Find where the given text appears and provide that cell's center as (x, y) coordinate. 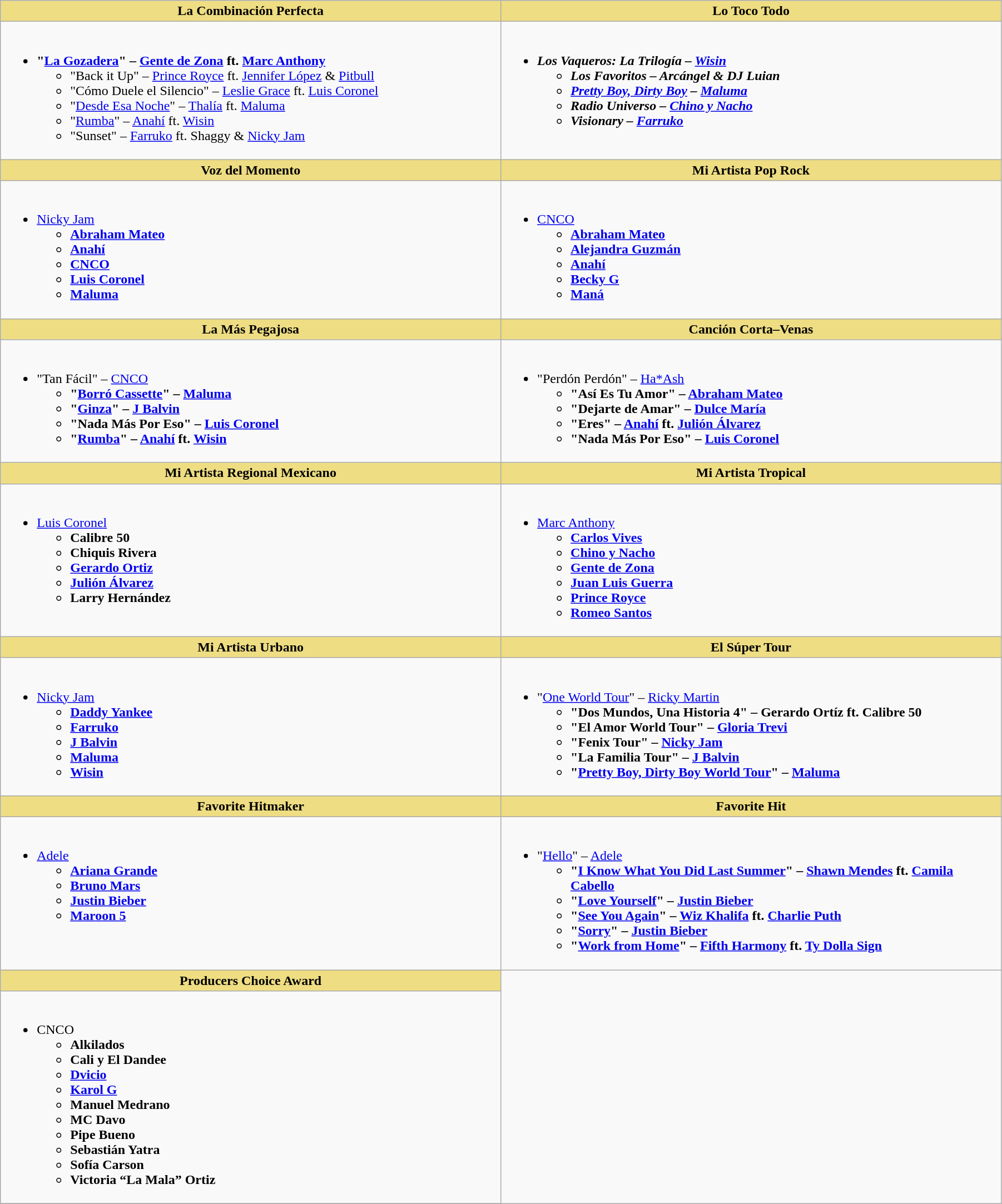
Los Vaqueros: La Trilogía – WisinLos Favoritos – Arcángel & DJ LuianPretty Boy, Dirty Boy – MalumaRadio Universo – Chino y NachoVisionary – Farruko (751, 91)
El Súper Tour (751, 647)
Mi Artista Urbano (251, 647)
Mi Artista Regional Mexicano (251, 473)
CNCOAlkiladosCali y El DandeeDvicioKarol GManuel MedranoMC DavoPipe BuenoSebastián YatraSofía CarsonVictoria “La Mala” Ortiz (251, 1097)
Favorite Hitmaker (251, 806)
Lo Toco Todo (751, 11)
AdeleAriana GrandeBruno MarsJustin BieberMaroon 5 (251, 893)
Mi Artista Pop Rock (751, 170)
Luis CoronelCalibre 50Chiquis RiveraGerardo OrtizJulión ÁlvarezLarry Hernández (251, 560)
"Tan Fácil" – CNCO"Borró Cassette" – Maluma"Ginza" – J Balvin"Nada Más Por Eso" – Luis Coronel"Rumba" – Anahí ft. Wisin (251, 401)
Marc AnthonyCarlos VivesChino y NachoGente de ZonaJuan Luis GuerraPrince RoyceRomeo Santos (751, 560)
La Más Pegajosa (251, 329)
Mi Artista Tropical (751, 473)
Favorite Hit (751, 806)
La Combinación Perfecta (251, 11)
Nicky JamAbraham MateoAnahíCNCOLuis CoronelMaluma (251, 250)
Canción Corta–Venas (751, 329)
Voz del Momento (251, 170)
Nicky JamDaddy YankeeFarrukoJ BalvinMalumaWisin (251, 727)
CNCOAbraham MateoAlejandra GuzmánAnahíBecky GManá (751, 250)
Producers Choice Award (251, 980)
